Locate the cell with the specified text and output its [X, Y] center coordinate. 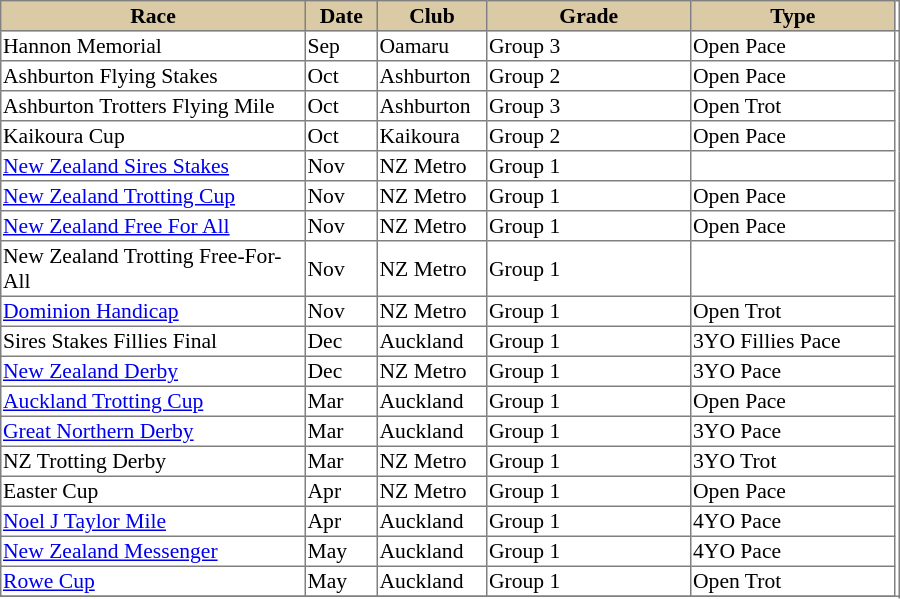
Kaikoura [432, 136]
Dominion Handicap [153, 311]
Date [341, 16]
Auckland Trotting Cup [153, 401]
NZ Trotting Derby [153, 461]
Type [793, 16]
Oamaru [432, 46]
Sep [341, 46]
Sires Stakes Fillies Final [153, 341]
New Zealand Messenger [153, 551]
New Zealand Sires Stakes [153, 166]
Grade [589, 16]
Noel J Taylor Mile [153, 521]
Easter Cup [153, 491]
Rowe Cup [153, 581]
New Zealand Derby [153, 371]
Hannon Memorial [153, 46]
Kaikoura Cup [153, 136]
Club [432, 16]
Race [153, 16]
3YO Trot [793, 461]
New Zealand Trotting Free-For-All [153, 269]
New Zealand Free For All [153, 226]
New Zealand Trotting Cup [153, 196]
Ashburton Trotters Flying Mile [153, 106]
Ashburton Flying Stakes [153, 76]
Great Northern Derby [153, 431]
3YO Fillies Pace [793, 341]
